Capture the cell that displays the provided text and extract its [X, Y] central coordinate. 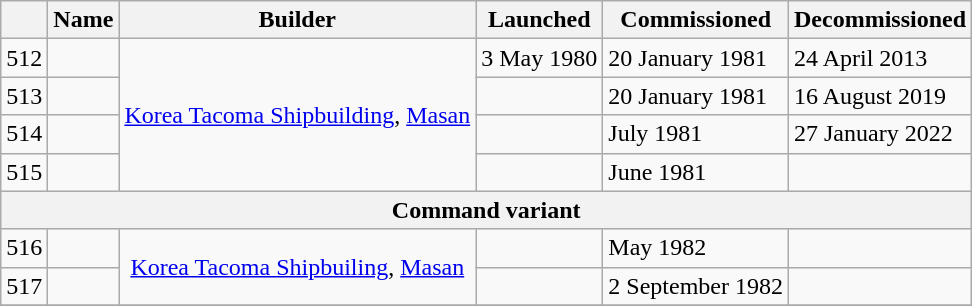
16 August 2019 [880, 96]
Commissioned [696, 20]
27 January 2022 [880, 134]
24 April 2013 [880, 58]
515 [24, 172]
2 September 1982 [696, 286]
514 [24, 134]
Launched [540, 20]
513 [24, 96]
Command variant [486, 210]
Korea Tacoma Shipbuilding, Masan [298, 115]
3 May 1980 [540, 58]
Name [84, 20]
July 1981 [696, 134]
512 [24, 58]
Korea Tacoma Shipbuiling, Masan [298, 267]
Decommissioned [880, 20]
Builder [298, 20]
517 [24, 286]
May 1982 [696, 248]
June 1981 [696, 172]
516 [24, 248]
